Locate the cell with the specified text and output its [x, y] center coordinate. 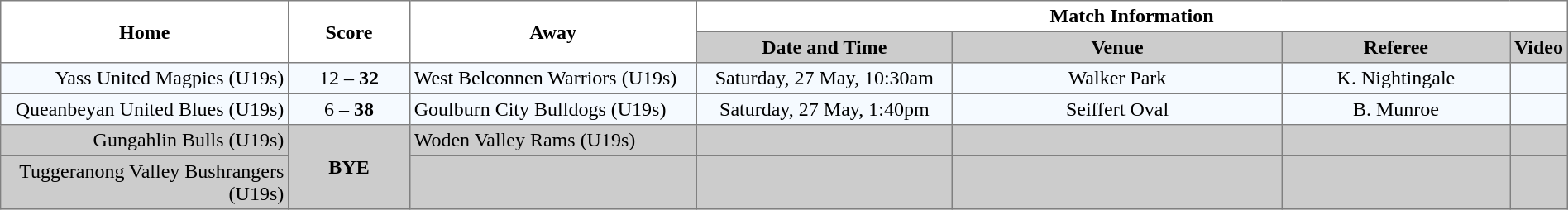
Home [145, 31]
6 – 38 [349, 109]
Walker Park [1117, 79]
Queanbeyan United Blues (U19s) [145, 109]
Woden Valley Rams (U19s) [552, 141]
BYE [349, 167]
Saturday, 27 May, 10:30am [825, 79]
Score [349, 31]
Saturday, 27 May, 1:40pm [825, 109]
Goulburn City Bulldogs (U19s) [552, 109]
West Belconnen Warriors (U19s) [552, 79]
Gungahlin Bulls (U19s) [145, 141]
Yass United Magpies (U19s) [145, 79]
Tuggeranong Valley Bushrangers (U19s) [145, 182]
12 – 32 [349, 79]
B. Munroe [1396, 109]
Venue [1117, 47]
Referee [1396, 47]
Away [552, 31]
K. Nightingale [1396, 79]
Date and Time [825, 47]
Seiffert Oval [1117, 109]
Video [1539, 47]
Match Information [1131, 17]
